Output the (x, y) coordinate of the center of the cell containing the given text.  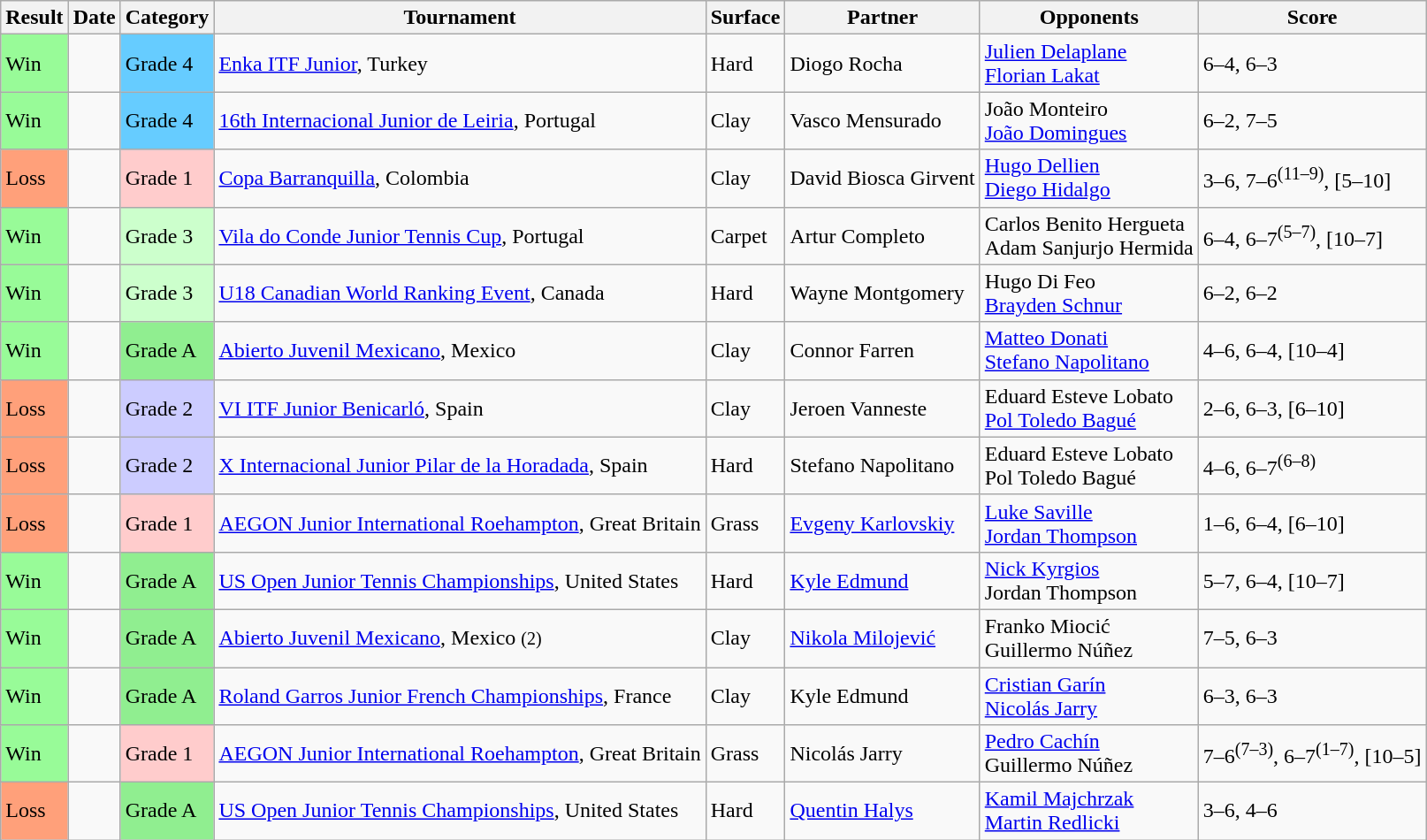
Tournament (460, 18)
Carlos Benito Hergueta Adam Sanjurjo Hermida (1089, 235)
Luke Saville Jordan Thompson (1089, 523)
3–6, 7–6(11–9), [5–10] (1312, 179)
Evgeny Karlovskiy (882, 523)
Nick Kyrgios Jordan Thompson (1089, 580)
Result (34, 18)
VI ITF Junior Benicarló, Spain (460, 409)
6–2, 7–5 (1312, 120)
4–6, 6–4, [10–4] (1312, 350)
Connor Farren (882, 350)
Score (1312, 18)
1–6, 6–4, [6–10] (1312, 523)
Nikola Milojević (882, 638)
Carpet (745, 235)
7–6(7–3), 6–7(1–7), [10–5] (1312, 753)
Hugo Dellien Diego Hidalgo (1089, 179)
5–7, 6–4, [10–7] (1312, 580)
Partner (882, 18)
Franko Miocić Guillermo Núñez (1089, 638)
2–6, 6–3, [6–10] (1312, 409)
Vila do Conde Junior Tennis Cup, Portugal (460, 235)
U18 Canadian World Ranking Event, Canada (460, 294)
6–2, 6–2 (1312, 294)
Roland Garros Junior French Championships, France (460, 695)
6–4, 6–7(5–7), [10–7] (1312, 235)
Opponents (1089, 18)
Matteo Donati Stefano Napolitano (1089, 350)
David Biosca Girvent (882, 179)
Vasco Mensurado (882, 120)
6–4, 6–3 (1312, 64)
João Monteiro João Domingues (1089, 120)
Surface (745, 18)
7–5, 6–3 (1312, 638)
Abierto Juvenil Mexicano, Mexico (460, 350)
Artur Completo (882, 235)
Pedro Cachín Guillermo Núñez (1089, 753)
Cristian Garín Nicolás Jarry (1089, 695)
Category (167, 18)
Wayne Montgomery (882, 294)
Jeroen Vanneste (882, 409)
Date (94, 18)
Hugo Di Feo Brayden Schnur (1089, 294)
Kamil Majchrzak Martin Redlicki (1089, 812)
Stefano Napolitano (882, 465)
6–3, 6–3 (1312, 695)
16th Internacional Junior de Leiria, Portugal (460, 120)
Diogo Rocha (882, 64)
3–6, 4–6 (1312, 812)
Julien Delaplane Florian Lakat (1089, 64)
Nicolás Jarry (882, 753)
Enka ITF Junior, Turkey (460, 64)
4–6, 6–7(6–8) (1312, 465)
X Internacional Junior Pilar de la Horadada, Spain (460, 465)
Quentin Halys (882, 812)
Abierto Juvenil Mexicano, Mexico (2) (460, 638)
Copa Barranquilla, Colombia (460, 179)
